For the text-containing cell, return its midpoint in [X, Y] coordinate format. 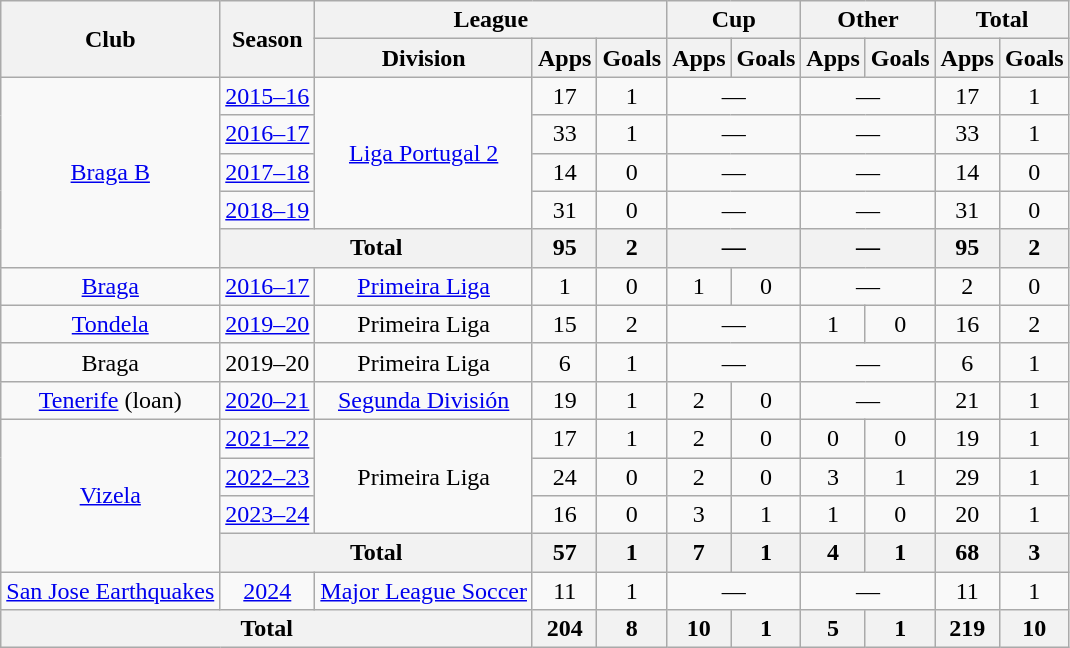
Season [268, 39]
2024 [268, 591]
2018–19 [268, 210]
57 [564, 553]
7 [699, 553]
2017–18 [268, 172]
24 [564, 477]
San Jose Earthquakes [110, 591]
15 [564, 324]
Braga B [110, 172]
Tenerife (loan) [110, 400]
68 [967, 553]
Segunda División [424, 400]
2022–23 [268, 477]
Tondela [110, 324]
2020–21 [268, 400]
4 [833, 553]
8 [632, 629]
29 [967, 477]
2021–22 [268, 438]
204 [564, 629]
Major League Soccer [424, 591]
Cup [734, 20]
Vizela [110, 495]
2023–24 [268, 515]
Other [868, 20]
Liga Portugal 2 [424, 153]
Club [110, 39]
League [491, 20]
Division [424, 58]
5 [833, 629]
20 [967, 515]
21 [967, 400]
219 [967, 629]
2015–16 [268, 96]
